Provide the [X, Y] coordinate of the cell's center where the given text is located.  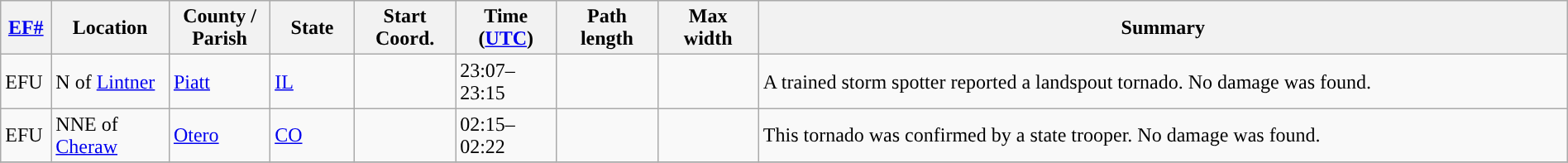
CO [313, 136]
Start Coord. [404, 28]
Location [111, 28]
N of Lintner [111, 81]
County / Parish [219, 28]
A trained storm spotter reported a landspout tornado. No damage was found. [1163, 81]
Summary [1163, 28]
Piatt [219, 81]
02:15–02:22 [506, 136]
23:07–23:15 [506, 81]
Path length [607, 28]
EF# [26, 28]
This tornado was confirmed by a state trooper. No damage was found. [1163, 136]
Otero [219, 136]
Max width [708, 28]
Time (UTC) [506, 28]
IL [313, 81]
NNE of Cheraw [111, 136]
State [313, 28]
